For the text-containing cell, return its midpoint in [X, Y] coordinate format. 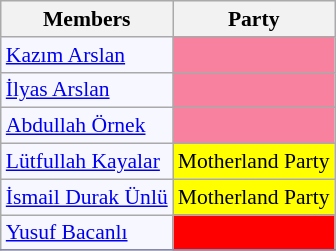
Party [254, 19]
Members [87, 19]
Kazım Arslan [87, 55]
Lütfullah Kayalar [87, 162]
İsmail Durak Ünlü [87, 197]
Abdullah Örnek [87, 126]
İlyas Arslan [87, 90]
Yusuf Bacanlı [87, 233]
